Scan for the cell matching the given text and deliver its (x, y) coordinate at center. 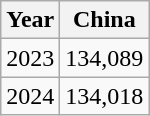
134,018 (104, 96)
China (104, 20)
134,089 (104, 58)
2023 (30, 58)
Year (30, 20)
2024 (30, 96)
